Output the [X, Y] coordinate of the center of the cell containing the given text.  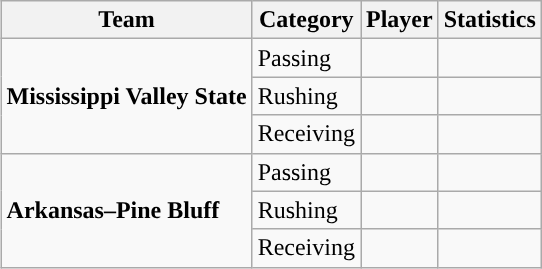
Mississippi Valley State [126, 96]
Arkansas–Pine Bluff [126, 210]
Team [126, 20]
Statistics [490, 20]
Category [306, 20]
Player [399, 20]
